Return the (x, y) coordinate for the center point of the cell that contains the specified text.  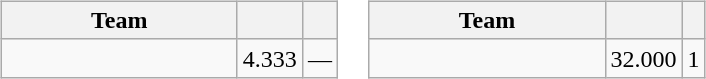
— (320, 58)
32.000 (644, 58)
4.333 (270, 58)
1 (694, 58)
